Scan for the cell matching the given text and deliver its (x, y) coordinate at center. 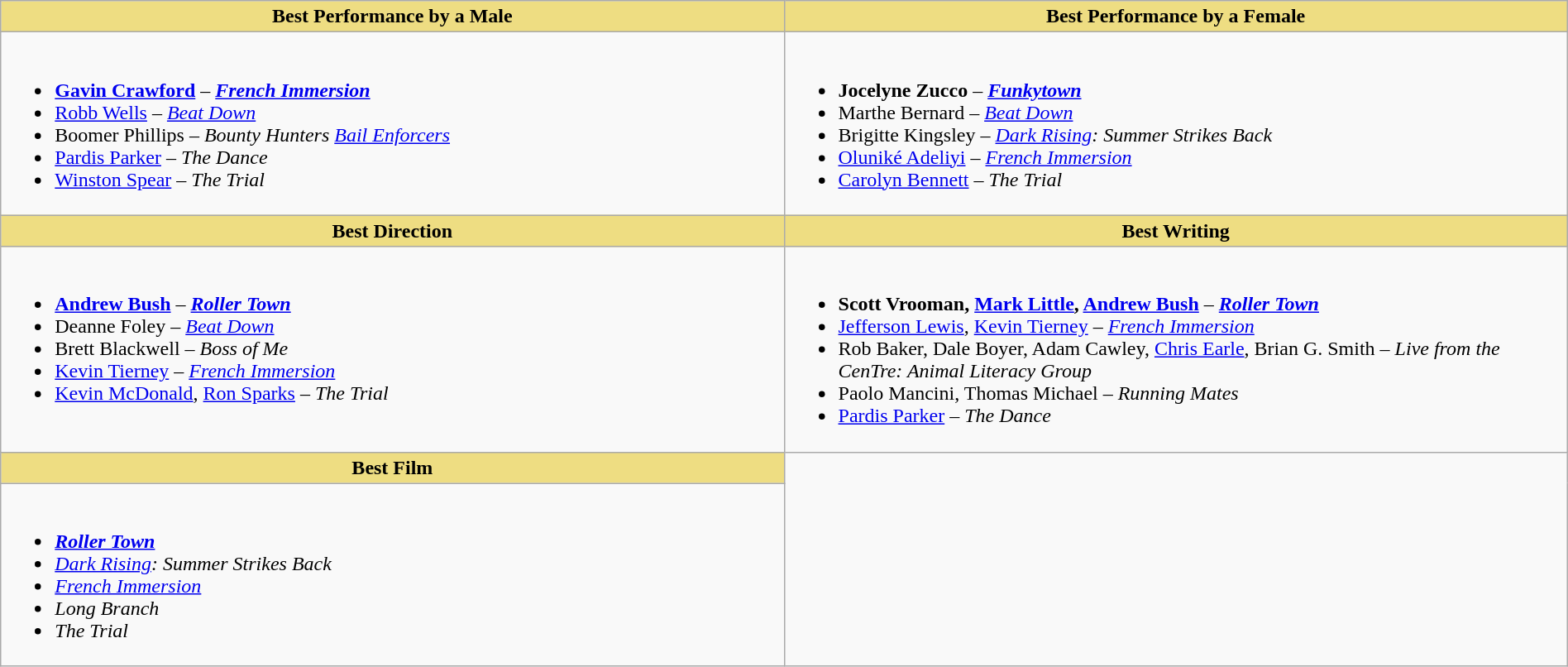
Andrew Bush – Roller TownDeanne Foley – Beat DownBrett Blackwell – Boss of MeKevin Tierney – French ImmersionKevin McDonald, Ron Sparks – The Trial (392, 349)
Best Performance by a Female (1176, 17)
Best Performance by a Male (392, 17)
Roller TownDark Rising: Summer Strikes BackFrench ImmersionLong BranchThe Trial (392, 574)
Best Direction (392, 231)
Best Film (392, 468)
Best Writing (1176, 231)
